Scan for the cell matching the given text and deliver its [X, Y] coordinate at center. 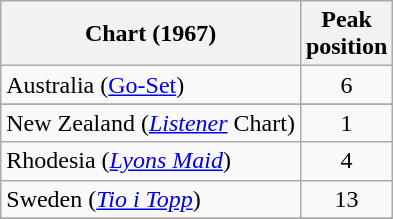
1 [346, 123]
New Zealand (Listener Chart) [151, 123]
Rhodesia (Lyons Maid) [151, 161]
13 [346, 199]
Chart (1967) [151, 34]
Australia (Go-Set) [151, 85]
Peakposition [346, 34]
6 [346, 85]
4 [346, 161]
Sweden (Tio i Topp) [151, 199]
